Scan for the cell matching the given text and deliver its (x, y) coordinate at center. 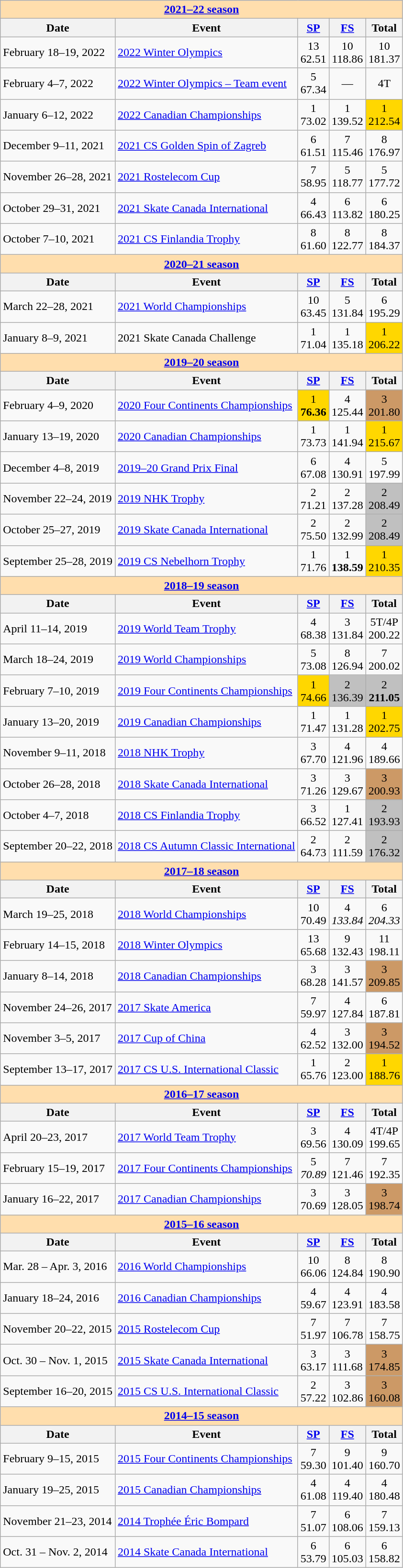
1 206.22 (384, 338)
3 111.68 (347, 1360)
4T (384, 83)
2018 CS Finlandia Trophy (206, 815)
2017 World Team Trophy (206, 1137)
2 137.28 (347, 498)
4 133.84 (347, 914)
3 129.67 (347, 784)
3 128.05 (347, 1199)
2014–15 season (202, 1416)
November 20–22, 2015 (58, 1329)
10 66.06 (313, 1267)
6 61.51 (313, 145)
November 22–24, 2019 (58, 498)
3 68.28 (313, 976)
1 71.04 (313, 338)
1 76.36 (313, 406)
1 73.02 (313, 115)
September 20–22, 2018 (58, 847)
2020 Four Continents Championships (206, 406)
2015 Canadian Championships (206, 1490)
2017 Canadian Championships (206, 1199)
8 190.90 (384, 1267)
3 66.52 (313, 815)
Mar. 28 – Apr. 3, 2016 (58, 1267)
November 21–23, 2014 (58, 1521)
2015–16 season (202, 1224)
6 67.08 (313, 468)
1 71.47 (313, 721)
2021 Skate Canada International (206, 208)
7 58.95 (313, 177)
November 3–5, 2017 (58, 1038)
3 198.74 (384, 1199)
1 139.52 (347, 115)
September 16–20, 2015 (58, 1391)
2022 Winter Olympics – Team event (206, 83)
January 18–24, 2016 (58, 1298)
1 138.59 (347, 561)
1 212.54 (384, 115)
1 73.73 (313, 436)
— (347, 83)
6 113.82 (347, 208)
February 18–19, 2022 (58, 53)
January 6–12, 2022 (58, 115)
2016–17 season (202, 1094)
Oct. 31 – Nov. 2, 2014 (58, 1552)
3 174.85 (384, 1360)
8 126.94 (347, 659)
2014 Skate Canada International (206, 1552)
9 132.43 (347, 945)
4 66.43 (313, 208)
2017–18 season (202, 871)
October 29–31, 2021 (58, 208)
3 209.85 (384, 976)
10 70.49 (313, 914)
5 131.84 (347, 306)
6 158.82 (384, 1552)
1 188.76 (384, 1070)
4 125.44 (347, 406)
January 19–25, 2015 (58, 1490)
1 215.67 (384, 436)
April 20–23, 2017 (58, 1137)
7 158.75 (384, 1329)
1 71.76 (313, 561)
February 4–7, 2022 (58, 83)
7 59.30 (313, 1459)
5 197.99 (384, 468)
3 131.84 (347, 629)
3 63.17 (313, 1360)
7 192.35 (384, 1168)
10 63.45 (313, 306)
2019–20 season (202, 363)
3 200.93 (384, 784)
2019 World Championships (206, 659)
2022 Canadian Championships (206, 115)
6 195.29 (384, 306)
2 136.39 (347, 691)
9 101.40 (347, 1459)
3 69.56 (313, 1137)
2016 World Championships (206, 1267)
4 59.67 (313, 1298)
2019 World Team Trophy (206, 629)
5T/4P 200.22 (384, 629)
January 16–22, 2017 (58, 1199)
1 65.76 (313, 1070)
3 201.80 (384, 406)
2021 CS Golden Spin of Zagreb (206, 145)
7 115.46 (347, 145)
4 121.96 (347, 753)
8 176.97 (384, 145)
2 64.73 (313, 847)
10 181.37 (384, 53)
1 141.94 (347, 436)
6 180.25 (384, 208)
October 26–28, 2018 (58, 784)
January 8–14, 2018 (58, 976)
February 9–15, 2015 (58, 1459)
6 105.03 (347, 1552)
4 123.91 (347, 1298)
February 14–15, 2018 (58, 945)
6 108.06 (347, 1521)
January 8–9, 2021 (58, 338)
8 122.77 (347, 239)
13 62.51 (313, 53)
8 184.37 (384, 239)
February 4–9, 2020 (58, 406)
2 193.93 (384, 815)
February 15–19, 2017 (58, 1168)
October 4–7, 2018 (58, 815)
September 25–28, 2019 (58, 561)
November 24–26, 2017 (58, 1007)
2017 Skate America (206, 1007)
November 26–28, 2021 (58, 177)
8 124.84 (347, 1267)
2018 World Championships (206, 914)
4 180.48 (384, 1490)
7 51.07 (313, 1521)
2018 CS Autumn Classic International (206, 847)
2019 CS Nebelhorn Trophy (206, 561)
2 75.50 (313, 530)
10 118.86 (347, 53)
2 57.22 (313, 1391)
3 194.52 (384, 1038)
2 111.59 (347, 847)
2019 Canadian Championships (206, 721)
April 11–14, 2019 (58, 629)
1 210.35 (384, 561)
2018 Canadian Championships (206, 976)
4 130.09 (347, 1137)
7 121.46 (347, 1168)
5 73.08 (313, 659)
4 62.52 (313, 1038)
3 67.70 (313, 753)
2021 CS Finlandia Trophy (206, 239)
February 7–10, 2019 (58, 691)
December 4–8, 2019 (58, 468)
7 106.78 (347, 1329)
9 160.70 (384, 1459)
March 18–24, 2019 (58, 659)
September 13–17, 2017 (58, 1070)
2018 NHK Trophy (206, 753)
3 71.26 (313, 784)
2018 Skate Canada International (206, 784)
2021 Rostelecom Cup (206, 177)
5 67.34 (313, 83)
4T/4P 199.65 (384, 1137)
2021 Skate Canada Challenge (206, 338)
7 159.13 (384, 1521)
November 9–11, 2018 (58, 753)
2017 CS U.S. International Classic (206, 1070)
7 200.02 (384, 659)
2015 Skate Canada International (206, 1360)
3 70.69 (313, 1199)
2020–21 season (202, 264)
2 211.05 (384, 691)
2016 Canadian Championships (206, 1298)
3 132.00 (347, 1038)
2014 Trophée Éric Bompard (206, 1521)
8 61.60 (313, 239)
4 61.08 (313, 1490)
5 118.77 (347, 177)
2020 Canadian Championships (206, 436)
2019 Four Continents Championships (206, 691)
3 141.57 (347, 976)
March 22–28, 2021 (58, 306)
December 9–11, 2021 (58, 145)
4 119.40 (347, 1490)
6 204.33 (384, 914)
October 25–27, 2019 (58, 530)
2017 Cup of China (206, 1038)
7 59.97 (313, 1007)
2 132.99 (347, 530)
2021–22 season (202, 10)
1 74.66 (313, 691)
13 65.68 (313, 945)
4 68.38 (313, 629)
2015 Rostelecom Cup (206, 1329)
2 71.21 (313, 498)
Oct. 30 – Nov. 1, 2015 (58, 1360)
2022 Winter Olympics (206, 53)
1 202.75 (384, 721)
7 51.97 (313, 1329)
6 53.79 (313, 1552)
6 187.81 (384, 1007)
2015 CS U.S. International Classic (206, 1391)
1 127.41 (347, 815)
2019 NHK Trophy (206, 498)
4 127.84 (347, 1007)
1 131.28 (347, 721)
2015 Four Continents Championships (206, 1459)
4 183.58 (384, 1298)
2019–20 Grand Prix Final (206, 468)
2021 World Championships (206, 306)
5 177.72 (384, 177)
January 13–19, 2020 (58, 436)
2019 Skate Canada International (206, 530)
March 19–25, 2018 (58, 914)
11 198.11 (384, 945)
3 102.86 (347, 1391)
2018 Winter Olympics (206, 945)
4 189.66 (384, 753)
1 135.18 (347, 338)
2 123.00 (347, 1070)
5 70.89 (313, 1168)
October 7–10, 2021 (58, 239)
2017 Four Continents Championships (206, 1168)
3 160.08 (384, 1391)
2018–19 season (202, 585)
January 13–20, 2019 (58, 721)
4 130.91 (347, 468)
2 176.32 (384, 847)
